Provide the (X, Y) coordinate of the cell's center where the given text is located.  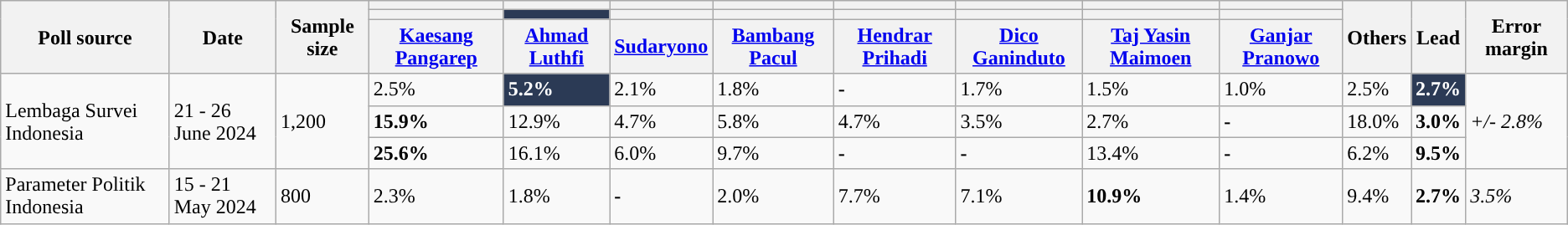
9.5% (1439, 153)
5.8% (774, 121)
1.4% (1282, 196)
800 (322, 196)
1,200 (322, 121)
Kaesang Pangarep (436, 47)
25.6% (436, 153)
10.9% (1151, 196)
12.9% (556, 121)
Sudaryono (662, 47)
16.1% (556, 153)
Error margin (1517, 37)
15.9% (436, 121)
+/- 2.8% (1517, 121)
2.0% (774, 196)
5.2% (556, 89)
Others (1377, 37)
Dico Ganinduto (1019, 47)
Hendrar Prihadi (895, 47)
6.0% (662, 153)
21 - 26 June 2024 (223, 121)
Date (223, 37)
9.7% (774, 153)
Ahmad Luthfi (556, 47)
Poll source (85, 37)
6.2% (1377, 153)
7.7% (895, 196)
1.7% (1019, 89)
Bambang Pacul (774, 47)
Parameter Politik Indonesia (85, 196)
Lead (1439, 37)
Ganjar Pranowo (1282, 47)
1.5% (1151, 89)
13.4% (1151, 153)
2.3% (436, 196)
18.0% (1377, 121)
Taj Yasin Maimoen (1151, 47)
1.0% (1282, 89)
3.0% (1439, 121)
Sample size (322, 37)
7.1% (1019, 196)
Lembaga Survei Indonesia (85, 121)
15 - 21 May 2024 (223, 196)
9.4% (1377, 196)
2.1% (662, 89)
